Detect which cell encompasses the target text, then output its [x, y] center coordinate. 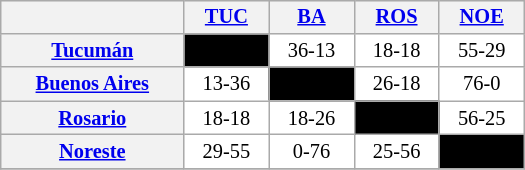
Noreste [92, 152]
BA [312, 17]
26-18 [396, 84]
25-56 [396, 152]
Tucumán [92, 51]
ROS [396, 17]
55-29 [482, 51]
56-25 [482, 118]
0-76 [312, 152]
18-26 [312, 118]
36-13 [312, 51]
Rosario [92, 118]
76-0 [482, 84]
TUC [226, 17]
Buenos Aires [92, 84]
29-55 [226, 152]
13-36 [226, 84]
NOE [482, 17]
